Output the (x, y) coordinate of the center of the cell containing the given text.  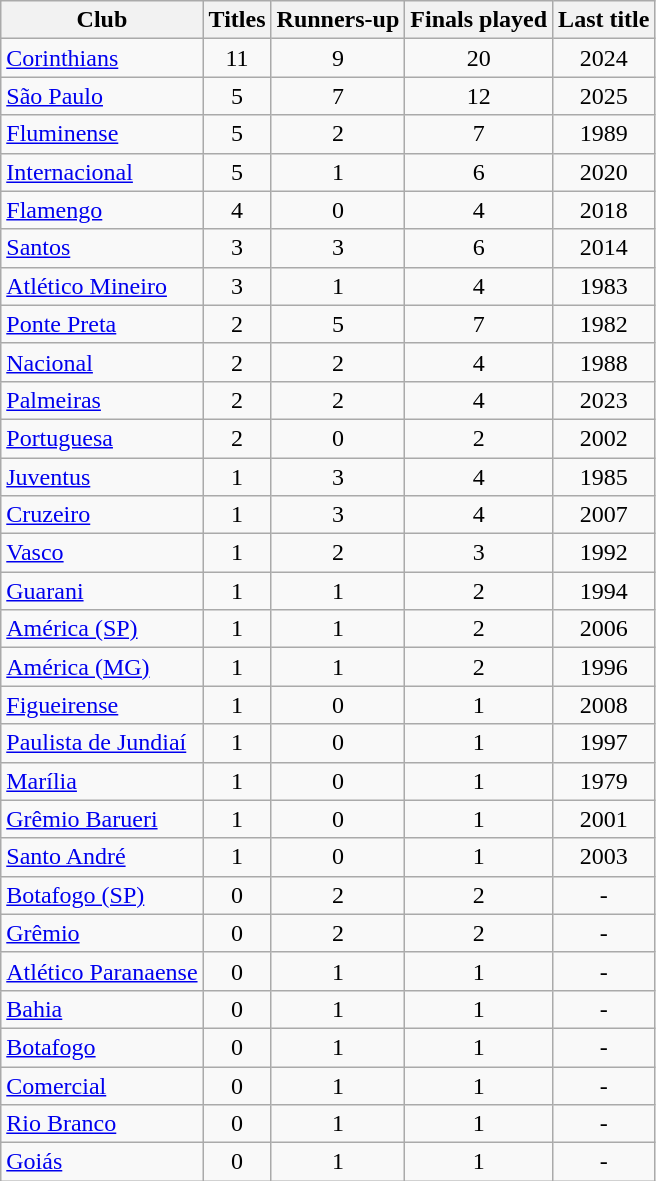
Paulista de Jundiaí (102, 743)
Last title (604, 20)
1997 (604, 743)
Rio Branco (102, 1124)
Finals played (479, 20)
São Paulo (102, 96)
Cruzeiro (102, 515)
2003 (604, 857)
2001 (604, 819)
1982 (604, 324)
1985 (604, 477)
Marília (102, 781)
Vasco (102, 553)
Bahia (102, 1009)
1988 (604, 362)
2006 (604, 629)
Corinthians (102, 58)
Botafogo (SP) (102, 895)
11 (237, 58)
2008 (604, 705)
Grêmio Barueri (102, 819)
2002 (604, 438)
1994 (604, 591)
12 (479, 96)
2014 (604, 248)
1979 (604, 781)
Nacional (102, 362)
Titles (237, 20)
1992 (604, 553)
Portuguesa (102, 438)
Santo André (102, 857)
Fluminense (102, 134)
2020 (604, 172)
1983 (604, 286)
Guarani (102, 591)
20 (479, 58)
1996 (604, 667)
1989 (604, 134)
Santos (102, 248)
Internacional (102, 172)
2025 (604, 96)
Club (102, 20)
Palmeiras (102, 400)
2024 (604, 58)
Grêmio (102, 933)
Runners-up (338, 20)
América (MG) (102, 667)
2018 (604, 210)
Goiás (102, 1162)
Botafogo (102, 1047)
Atlético Paranaense (102, 971)
2023 (604, 400)
Comercial (102, 1085)
América (SP) (102, 629)
Figueirense (102, 705)
9 (338, 58)
2007 (604, 515)
Atlético Mineiro (102, 286)
Ponte Preta (102, 324)
Flamengo (102, 210)
Juventus (102, 477)
